For the text-containing cell, return its midpoint in [X, Y] coordinate format. 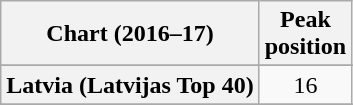
Latvia (Latvijas Top 40) [130, 85]
16 [305, 85]
Chart (2016–17) [130, 34]
Peakposition [305, 34]
